Provide the [x, y] coordinate of the cell's center where the given text is located.  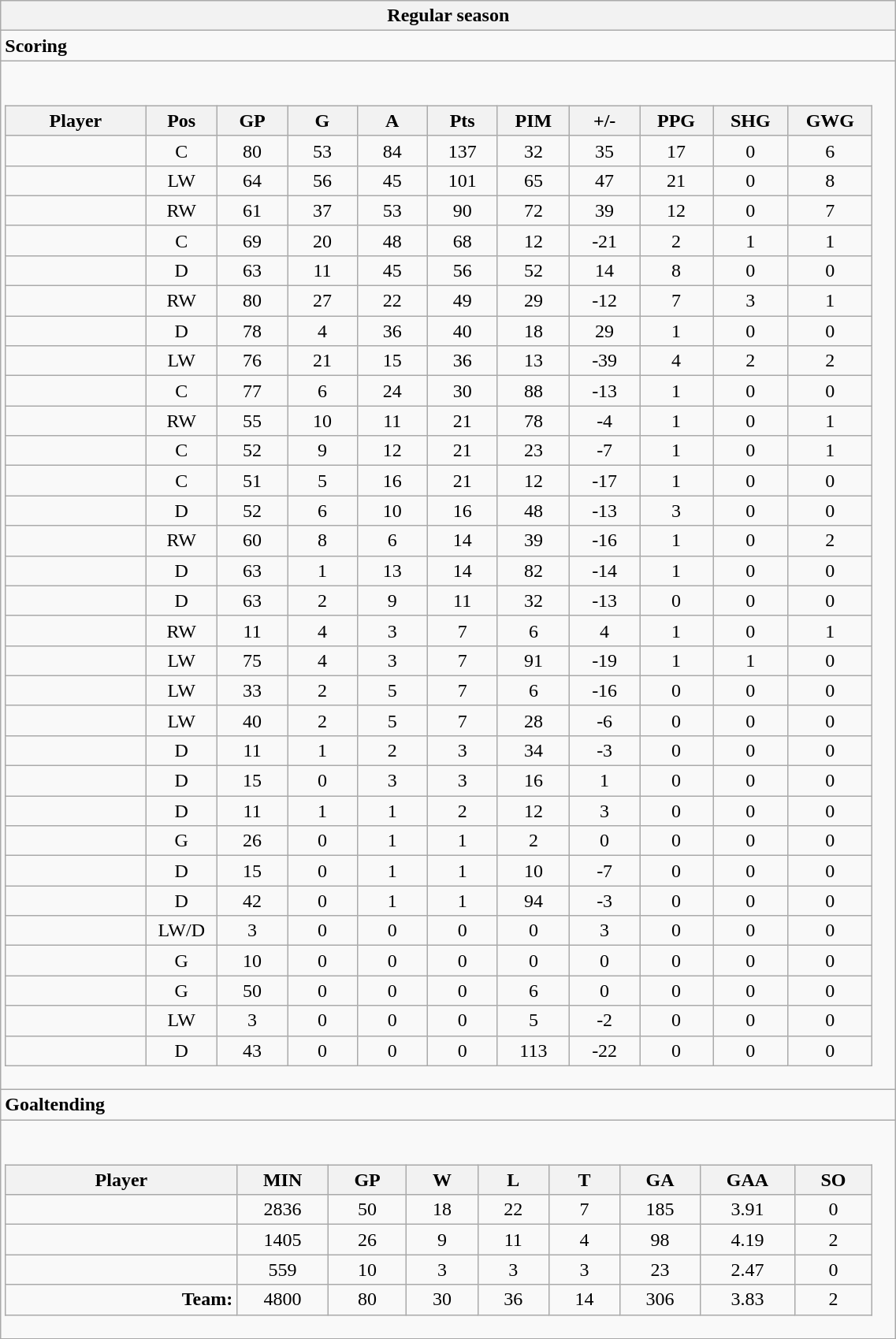
76 [252, 361]
2836 [283, 1210]
84 [392, 151]
33 [252, 690]
28 [534, 720]
68 [462, 240]
-2 [605, 1021]
4.19 [748, 1240]
75 [252, 660]
A [392, 121]
Pos [181, 121]
-6 [605, 720]
306 [660, 1300]
MIN [283, 1180]
98 [660, 1240]
65 [534, 180]
PPG [676, 121]
W [442, 1180]
-39 [605, 361]
82 [534, 571]
GWG [830, 121]
91 [534, 660]
88 [534, 391]
42 [252, 901]
559 [283, 1270]
43 [252, 1051]
90 [462, 210]
4800 [283, 1300]
2.47 [748, 1270]
61 [252, 210]
Scoring [448, 46]
69 [252, 240]
-14 [605, 571]
113 [534, 1051]
GA [660, 1180]
-21 [605, 240]
LW/D [181, 931]
PIM [534, 121]
Player MIN GP W L T GA GAA SO 2836 50 18 22 7 185 3.91 0 1405 26 9 11 4 98 4.19 2 559 10 3 3 3 23 2.47 0 Team: 4800 80 30 36 14 306 3.83 2 [448, 1229]
34 [534, 750]
35 [605, 151]
T [584, 1180]
77 [252, 391]
Regular season [448, 16]
101 [462, 180]
-22 [605, 1051]
L [513, 1180]
37 [323, 210]
-17 [605, 481]
24 [392, 391]
60 [252, 541]
51 [252, 481]
64 [252, 180]
1405 [283, 1240]
137 [462, 151]
GAA [748, 1180]
185 [660, 1210]
-4 [605, 421]
+/- [605, 121]
20 [323, 240]
47 [605, 180]
Goaltending [448, 1104]
-19 [605, 660]
17 [676, 151]
-12 [605, 301]
SHG [750, 121]
Team: [121, 1300]
Pts [462, 121]
SO [833, 1180]
94 [534, 901]
3.91 [748, 1210]
72 [534, 210]
3.83 [748, 1300]
55 [252, 421]
49 [462, 301]
27 [323, 301]
